Return [X, Y] of the center of cell containing provided text 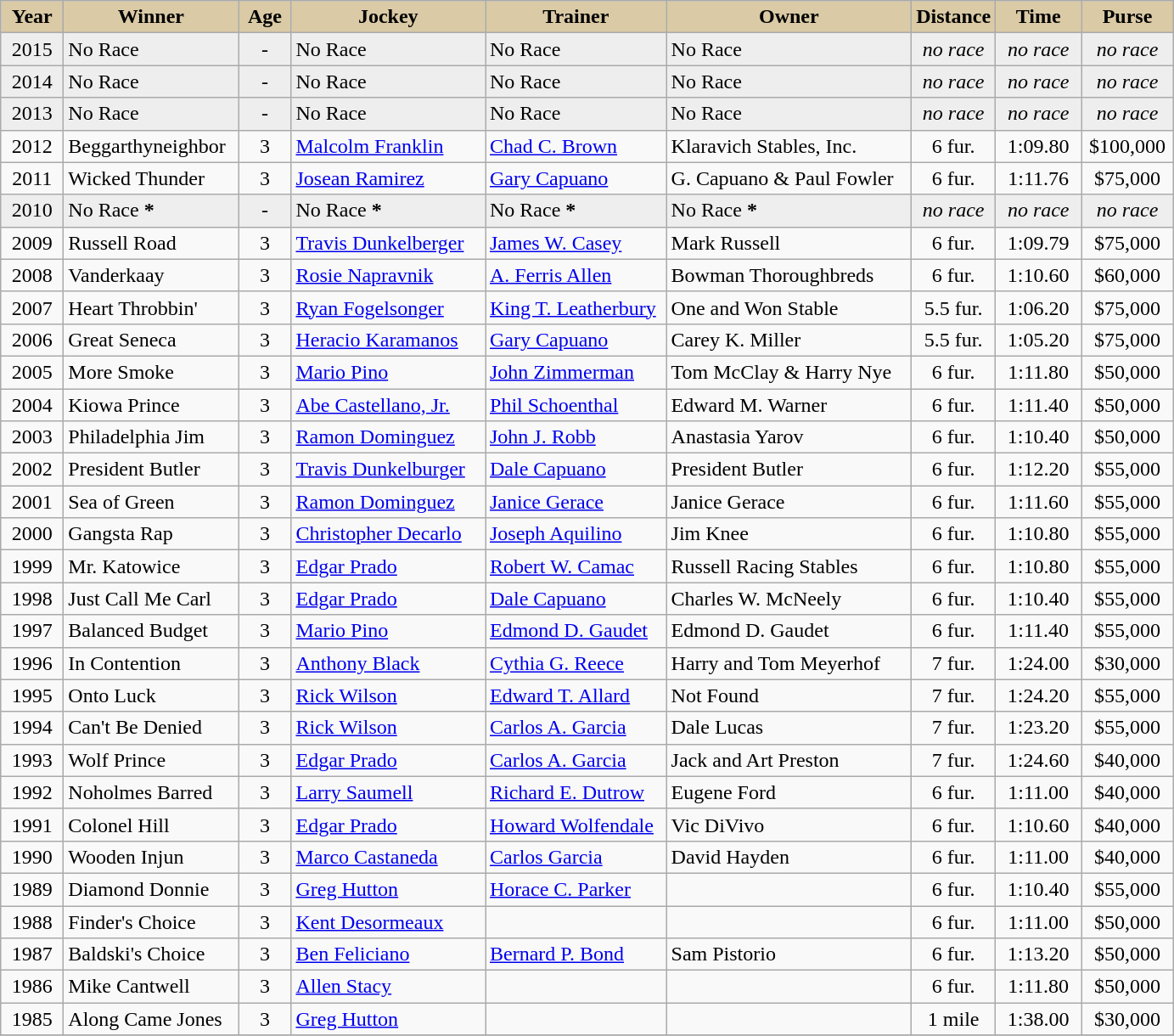
Colonel Hill [151, 825]
Owner [789, 17]
Larry Saumell [389, 792]
Sam Pistorio [789, 954]
2004 [32, 405]
1987 [32, 954]
Diamond Donnie [151, 889]
Baldski's Choice [151, 954]
Anastasia Yarov [789, 437]
Travis Dunkelberger [389, 243]
Mike Cantwell [151, 987]
Carlos Garcia [576, 857]
Robert W. Camac [576, 566]
Charles W. McNeely [789, 599]
2001 [32, 502]
1996 [32, 663]
1991 [32, 825]
Kiowa Prince [151, 405]
Mark Russell [789, 243]
2011 [32, 178]
Great Seneca [151, 340]
2013 [32, 114]
Marco Castaneda [389, 857]
Age [265, 17]
1989 [32, 889]
John Zimmerman [576, 372]
1:09.80 [1039, 146]
Malcolm Franklin [389, 146]
Heart Throbbin' [151, 307]
Kent Desormeaux [389, 921]
Russell Racing Stables [789, 566]
2014 [32, 82]
1992 [32, 792]
1 mile [954, 1019]
Sea of Green [151, 502]
Bernard P. Bond [576, 954]
Just Call Me Carl [151, 599]
One and Won Stable [789, 307]
Edward M. Warner [789, 405]
1:11.76 [1039, 178]
David Hayden [789, 857]
$60,000 [1127, 275]
King T. Leatherbury [576, 307]
Rosie Napravnik [389, 275]
2000 [32, 534]
Anthony Black [389, 663]
1:05.20 [1039, 340]
Dale Lucas [789, 728]
2009 [32, 243]
2003 [32, 437]
Chad C. Brown [576, 146]
Jack and Art Preston [789, 760]
1:23.20 [1039, 728]
A. Ferris Allen [576, 275]
1:13.20 [1039, 954]
Travis Dunkelburger [389, 470]
Tom McClay & Harry Nye [789, 372]
2002 [32, 470]
1990 [32, 857]
Along Came Jones [151, 1019]
Wicked Thunder [151, 178]
Beggarthyneighbor [151, 146]
G. Capuano & Paul Fowler [789, 178]
Cythia G. Reece [576, 663]
Time [1039, 17]
1994 [32, 728]
1988 [32, 921]
Finder's Choice [151, 921]
1:09.79 [1039, 243]
1997 [32, 631]
1999 [32, 566]
Allen Stacy [389, 987]
1:12.20 [1039, 470]
2010 [32, 211]
Bowman Thoroughbreds [789, 275]
$100,000 [1127, 146]
Onto Luck [151, 695]
2008 [32, 275]
Howard Wolfendale [576, 825]
Joseph Aquilino [576, 534]
1:24.00 [1039, 663]
Eugene Ford [789, 792]
In Contention [151, 663]
Richard E. Dutrow [576, 792]
Gangsta Rap [151, 534]
Vic DiVivo [789, 825]
Edward T. Allard [576, 695]
Ryan Fogelsonger [389, 307]
1:38.00 [1039, 1019]
John J. Robb [576, 437]
1998 [32, 599]
James W. Casey [576, 243]
Can't Be Denied [151, 728]
Year [32, 17]
More Smoke [151, 372]
Josean Ramirez [389, 178]
Russell Road [151, 243]
2006 [32, 340]
Horace C. Parker [576, 889]
Trainer [576, 17]
Jim Knee [789, 534]
Mr. Katowice [151, 566]
Distance [954, 17]
Noholmes Barred [151, 792]
Carey K. Miller [789, 340]
1:24.20 [1039, 695]
Wooden Injun [151, 857]
1:11.60 [1039, 502]
Winner [151, 17]
Jockey [389, 17]
Philadelphia Jim [151, 437]
1993 [32, 760]
Vanderkaay [151, 275]
2012 [32, 146]
Harry and Tom Meyerhof [789, 663]
1985 [32, 1019]
Ben Feliciano [389, 954]
1986 [32, 987]
2007 [32, 307]
1:24.60 [1039, 760]
2015 [32, 49]
1:06.20 [1039, 307]
Balanced Budget [151, 631]
2005 [32, 372]
Phil Schoenthal [576, 405]
Klaravich Stables, Inc. [789, 146]
Abe Castellano, Jr. [389, 405]
Christopher Decarlo [389, 534]
Wolf Prince [151, 760]
Purse [1127, 17]
Heracio Karamanos [389, 340]
1995 [32, 695]
Not Found [789, 695]
